Determine the [x, y] coordinate at the center of the cell enclosing the given text.  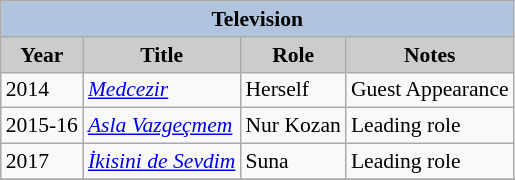
Suna [292, 162]
2015-16 [42, 126]
Notes [430, 55]
Asla Vazgeçmem [162, 126]
2014 [42, 90]
Nur Kozan [292, 126]
Television [258, 19]
Title [162, 55]
Herself [292, 90]
2017 [42, 162]
Medcezir [162, 90]
Year [42, 55]
Guest Appearance [430, 90]
Role [292, 55]
İkisini de Sevdim [162, 162]
